Return the (X, Y) coordinate for the center point of the cell that contains the specified text.  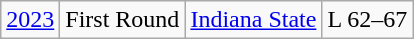
2023 (30, 20)
Indiana State (254, 20)
L 62–67 (368, 20)
First Round (122, 20)
